Scan for the cell matching the given text and deliver its (x, y) coordinate at center. 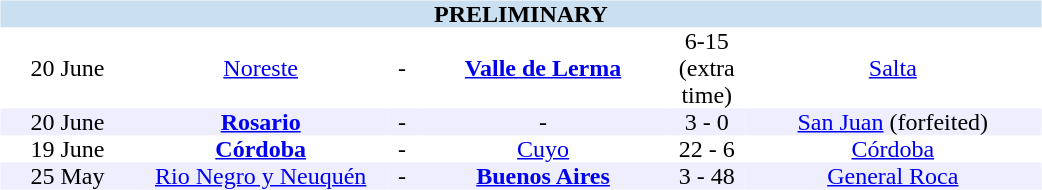
San Juan (forfeited) (892, 122)
Buenos Aires (544, 176)
3 - 0 (706, 122)
Rosario (260, 122)
Salta (892, 68)
Noreste (260, 68)
3 - 48 (706, 176)
22 - 6 (706, 150)
Rio Negro y Neuquén (260, 176)
Valle de Lerma (544, 68)
PRELIMINARY (520, 14)
25 May (67, 176)
Cuyo (544, 150)
6-15 (extra time) (706, 68)
19 June (67, 150)
General Roca (892, 176)
